Output the [X, Y] coordinate of the center of the cell containing the given text.  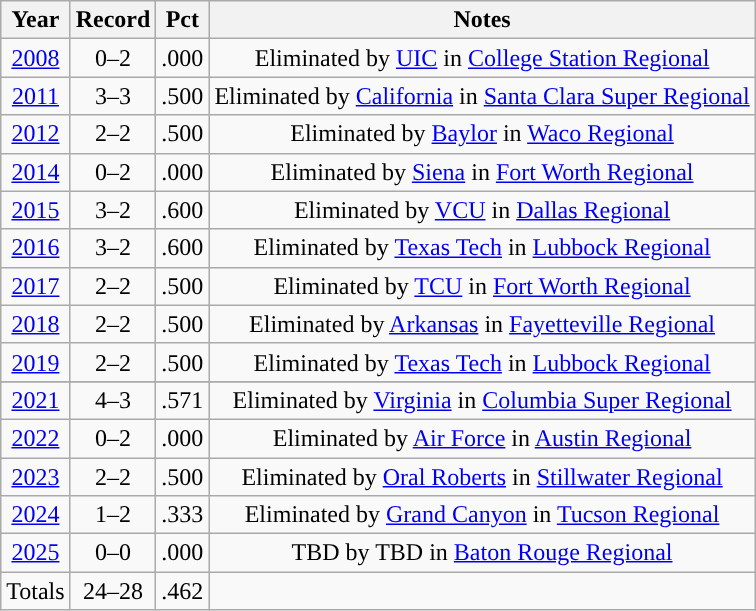
2012 [36, 134]
2017 [36, 286]
Eliminated by Virginia in Columbia Super Regional [482, 400]
2023 [36, 477]
2016 [36, 248]
2022 [36, 438]
.571 [182, 400]
TBD by TBD in Baton Rouge Regional [482, 553]
3–3 [113, 96]
Eliminated by Grand Canyon in Tucson Regional [482, 515]
Eliminated by TCU in Fort Worth Regional [482, 286]
2011 [36, 96]
Eliminated by California in Santa Clara Super Regional [482, 96]
2008 [36, 58]
0–0 [113, 553]
2025 [36, 553]
2021 [36, 400]
2019 [36, 362]
2024 [36, 515]
Year [36, 20]
2014 [36, 172]
2018 [36, 324]
Pct [182, 20]
Eliminated by Air Force in Austin Regional [482, 438]
.462 [182, 591]
24–28 [113, 591]
Eliminated by VCU in Dallas Regional [482, 210]
Eliminated by UIC in College Station Regional [482, 58]
Record [113, 20]
Eliminated by Baylor in Waco Regional [482, 134]
.333 [182, 515]
Eliminated by Oral Roberts in Stillwater Regional [482, 477]
Eliminated by Arkansas in Fayetteville Regional [482, 324]
2015 [36, 210]
Eliminated by Siena in Fort Worth Regional [482, 172]
Totals [36, 591]
4–3 [113, 400]
Notes [482, 20]
1–2 [113, 515]
